Pinpoint the cell where the given text exists, returning its [X, Y] midpoint coordinate. 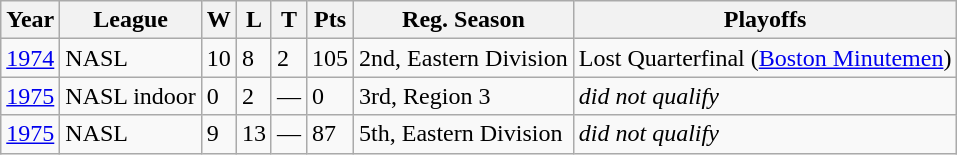
9 [218, 134]
Lost Quarterfinal (Boston Minutemen) [765, 58]
NASL indoor [131, 96]
L [254, 20]
1974 [30, 58]
8 [254, 58]
2nd, Eastern Division [464, 58]
Pts [330, 20]
87 [330, 134]
League [131, 20]
W [218, 20]
10 [218, 58]
105 [330, 58]
Year [30, 20]
T [288, 20]
Playoffs [765, 20]
13 [254, 134]
3rd, Region 3 [464, 96]
5th, Eastern Division [464, 134]
Reg. Season [464, 20]
